Find where the given text appears and provide that cell's center as [X, Y] coordinate. 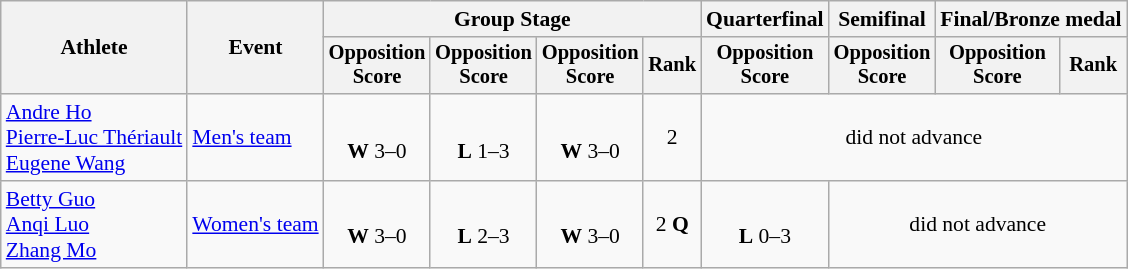
Event [255, 48]
Athlete [94, 48]
Group Stage [512, 19]
L 2–3 [484, 224]
Men's team [255, 138]
L 1–3 [484, 138]
Betty GuoAnqi LuoZhang Mo [94, 224]
Quarterfinal [765, 19]
L 0–3 [765, 224]
Andre HoPierre-Luc ThériaultEugene Wang [94, 138]
Women's team [255, 224]
Final/Bronze medal [1030, 19]
2 Q [672, 224]
Semifinal [882, 19]
2 [672, 138]
